Scan for the cell matching the given text and deliver its (X, Y) coordinate at center. 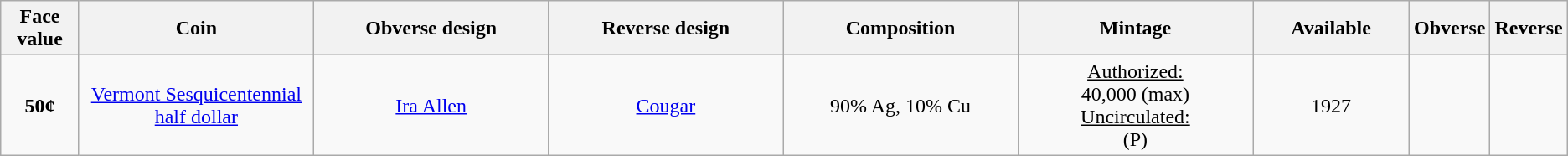
50¢ (40, 106)
1927 (1332, 106)
Coin (196, 29)
Ira Allen (431, 106)
Reverse (1529, 29)
Composition (900, 29)
Vermont Sesquicentennial half dollar (196, 106)
Mintage (1135, 29)
Reverse design (666, 29)
Face value (40, 29)
Authorized:40,000 (max)Uncirculated: (P) (1135, 106)
Obverse design (431, 29)
90% Ag, 10% Cu (900, 106)
Obverse (1450, 29)
Available (1332, 29)
Cougar (666, 106)
